Output the [X, Y] coordinate of the center of the cell containing the given text.  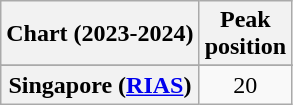
20 [245, 85]
Peakposition [245, 34]
Singapore (RIAS) [100, 85]
Chart (2023-2024) [100, 34]
